From the cell containing the given text, extract its center point as [X, Y] coordinate. 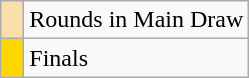
Finals [136, 58]
Rounds in Main Draw [136, 20]
